Locate the cell with the specified text and output its [x, y] center coordinate. 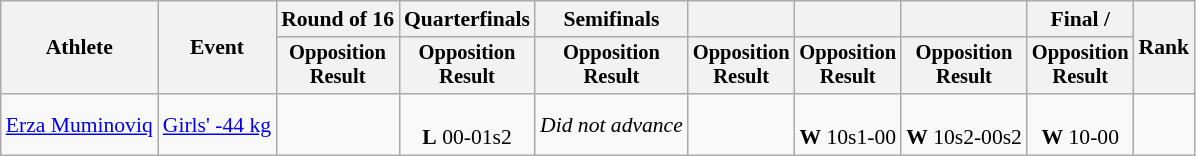
Round of 16 [338, 19]
Semifinals [612, 19]
Rank [1164, 48]
W 10s1-00 [848, 124]
Erza Muminoviq [80, 124]
W 10-00 [1080, 124]
Athlete [80, 48]
Quarterfinals [467, 19]
Event [217, 48]
Did not advance [612, 124]
L 00-01s2 [467, 124]
W 10s2-00s2 [964, 124]
Final / [1080, 19]
Girls' -44 kg [217, 124]
